For the text-containing cell, return its midpoint in (X, Y) coordinate format. 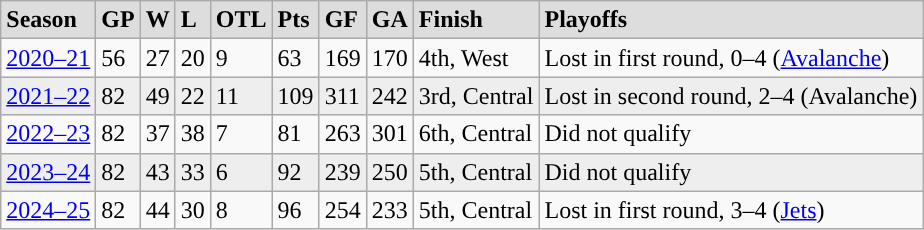
239 (342, 172)
Lost in second round, 2–4 (Avalanche) (731, 96)
6 (241, 172)
2022–23 (48, 134)
Finish (476, 20)
263 (342, 134)
2021–22 (48, 96)
7 (241, 134)
250 (390, 172)
170 (390, 58)
254 (342, 210)
27 (158, 58)
GP (118, 20)
311 (342, 96)
96 (296, 210)
9 (241, 58)
301 (390, 134)
49 (158, 96)
Season (48, 20)
33 (192, 172)
30 (192, 210)
W (158, 20)
81 (296, 134)
11 (241, 96)
2024–25 (48, 210)
6th, Central (476, 134)
109 (296, 96)
Lost in first round, 0–4 (Avalanche) (731, 58)
38 (192, 134)
2023–24 (48, 172)
4th, West (476, 58)
8 (241, 210)
44 (158, 210)
233 (390, 210)
56 (118, 58)
GF (342, 20)
3rd, Central (476, 96)
2020–21 (48, 58)
OTL (241, 20)
GA (390, 20)
L (192, 20)
43 (158, 172)
20 (192, 58)
Playoffs (731, 20)
37 (158, 134)
22 (192, 96)
242 (390, 96)
63 (296, 58)
92 (296, 172)
Lost in first round, 3–4 (Jets) (731, 210)
Pts (296, 20)
169 (342, 58)
